Identify which cell holds the provided text, then report its (x, y) central coordinate. 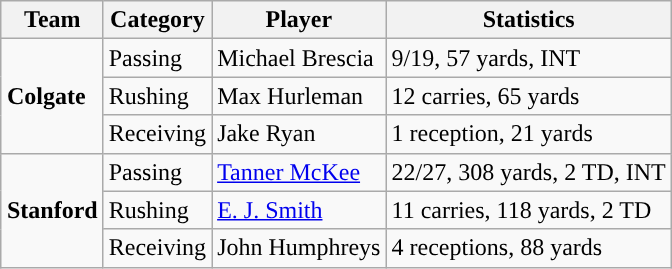
Statistics (528, 20)
22/27, 308 yards, 2 TD, INT (528, 172)
12 carries, 65 yards (528, 96)
Tanner McKee (299, 172)
Stanford (52, 210)
9/19, 57 yards, INT (528, 58)
Team (52, 20)
Colgate (52, 96)
Jake Ryan (299, 134)
4 receptions, 88 yards (528, 248)
Player (299, 20)
Michael Brescia (299, 58)
John Humphreys (299, 248)
1 reception, 21 yards (528, 134)
Category (157, 20)
11 carries, 118 yards, 2 TD (528, 210)
Max Hurleman (299, 96)
E. J. Smith (299, 210)
